Detect which cell encompasses the target text, then output its (x, y) center coordinate. 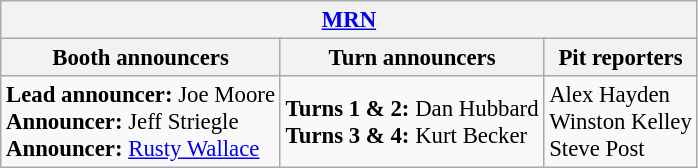
Booth announcers (141, 58)
Pit reporters (620, 58)
Turns 1 & 2: Dan HubbardTurns 3 & 4: Kurt Becker (412, 122)
MRN (349, 20)
Turn announcers (412, 58)
Alex HaydenWinston KelleySteve Post (620, 122)
Lead announcer: Joe MooreAnnouncer: Jeff StriegleAnnouncer: Rusty Wallace (141, 122)
